Identify which cell holds the provided text, then report its [X, Y] central coordinate. 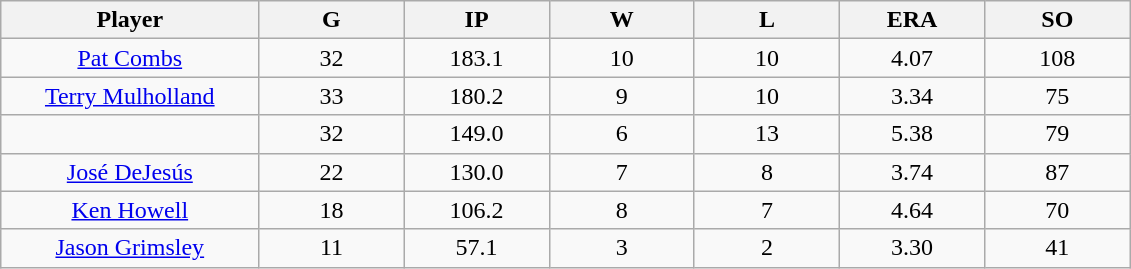
22 [332, 172]
75 [1058, 96]
183.1 [476, 58]
18 [332, 210]
5.38 [912, 134]
149.0 [476, 134]
Terry Mulholland [130, 96]
180.2 [476, 96]
57.1 [476, 248]
3.30 [912, 248]
9 [622, 96]
87 [1058, 172]
Ken Howell [130, 210]
11 [332, 248]
3 [622, 248]
3.34 [912, 96]
41 [1058, 248]
Jason Grimsley [130, 248]
IP [476, 20]
4.07 [912, 58]
6 [622, 134]
L [766, 20]
79 [1058, 134]
106.2 [476, 210]
SO [1058, 20]
70 [1058, 210]
G [332, 20]
4.64 [912, 210]
Player [130, 20]
ERA [912, 20]
José DeJesús [130, 172]
13 [766, 134]
130.0 [476, 172]
3.74 [912, 172]
2 [766, 248]
W [622, 20]
33 [332, 96]
Pat Combs [130, 58]
108 [1058, 58]
